Identify which cell holds the provided text, then report its [X, Y] central coordinate. 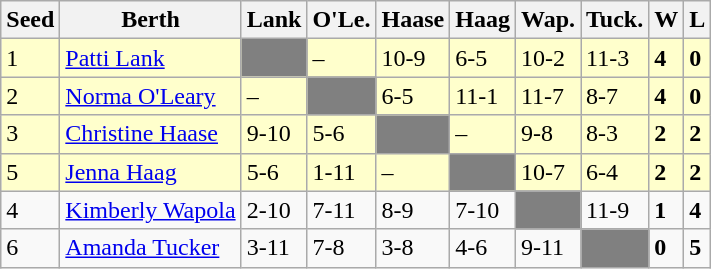
O'Le. [342, 20]
Christine Haase [150, 134]
7-11 [342, 210]
Norma O'Leary [150, 96]
2-10 [274, 210]
Lank [274, 20]
11-3 [615, 58]
L [698, 20]
8-3 [615, 134]
10-7 [548, 172]
Kimberly Wapola [150, 210]
3 [30, 134]
9-10 [274, 134]
1-11 [342, 172]
7-8 [342, 248]
3-11 [274, 248]
11-1 [483, 96]
10-9 [413, 58]
11-9 [615, 210]
9-8 [548, 134]
8-7 [615, 96]
4-6 [483, 248]
Haase [413, 20]
Seed [30, 20]
Tuck. [615, 20]
Wap. [548, 20]
W [666, 20]
10-2 [548, 58]
8-9 [413, 210]
Jenna Haag [150, 172]
3-8 [413, 248]
Haag [483, 20]
Patti Lank [150, 58]
11-7 [548, 96]
9-11 [548, 248]
Amanda Tucker [150, 248]
Berth [150, 20]
6 [30, 248]
7-10 [483, 210]
6-4 [615, 172]
